Determine the (X, Y) coordinate at the center of the cell enclosing the given text.  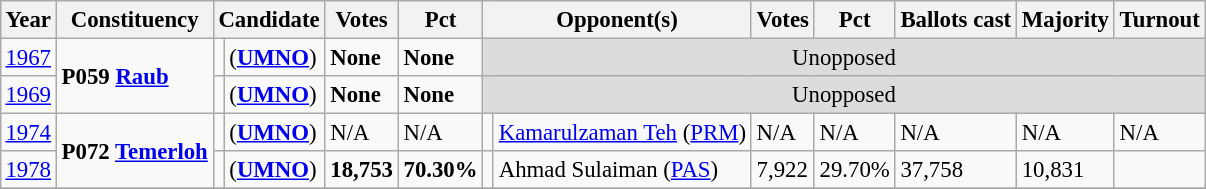
7,922 (782, 170)
Constituency (134, 20)
Ballots cast (956, 20)
Year (28, 20)
10,831 (1065, 170)
P072 Temerloh (134, 152)
Kamarulzaman Teh (PRM) (622, 133)
37,758 (956, 170)
18,753 (362, 170)
1974 (28, 133)
P059 Raub (134, 76)
Turnout (1160, 20)
1978 (28, 170)
Candidate (269, 20)
70.30% (440, 170)
Majority (1065, 20)
Ahmad Sulaiman (PAS) (622, 170)
1969 (28, 95)
Opponent(s) (617, 20)
29.70% (854, 170)
1967 (28, 57)
